Pinpoint the cell where the given text exists, returning its [X, Y] midpoint coordinate. 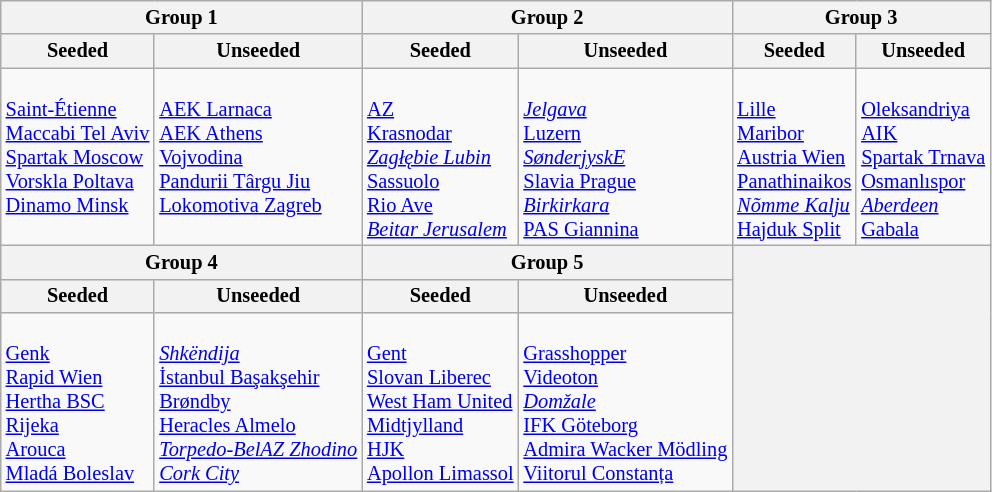
Group 2 [547, 17]
Jelgava Luzern SønderjyskE Slavia Prague Birkirkara PAS Giannina [625, 157]
AZ Krasnodar Zagłębie Lubin Sassuolo Rio Ave Beitar Jerusalem [440, 157]
Oleksandriya AIK Spartak Trnava Osmanlıspor Aberdeen Gabala [923, 157]
Gent Slovan Liberec West Ham United Midtjylland HJK Apollon Limassol [440, 402]
Group 4 [182, 262]
Genk Rapid Wien Hertha BSC Rijeka Arouca Mladá Boleslav [78, 402]
Shkëndija İstanbul Başakşehir Brøndby Heracles Almelo Torpedo-BelAZ Zhodino Cork City [258, 402]
Saint-Étienne Maccabi Tel Aviv Spartak Moscow Vorskla Poltava Dinamo Minsk [78, 157]
Lille Maribor Austria Wien Panathinaikos Nõmme Kalju Hajduk Split [794, 157]
Grasshopper Videoton Domžale IFK Göteborg Admira Wacker Mödling Viitorul Constanța [625, 402]
AEK Larnaca AEK Athens Vojvodina Pandurii Târgu Jiu Lokomotiva Zagreb [258, 157]
Group 1 [182, 17]
Group 3 [861, 17]
Group 5 [547, 262]
